Find where the given text appears and provide that cell's center as (X, Y) coordinate. 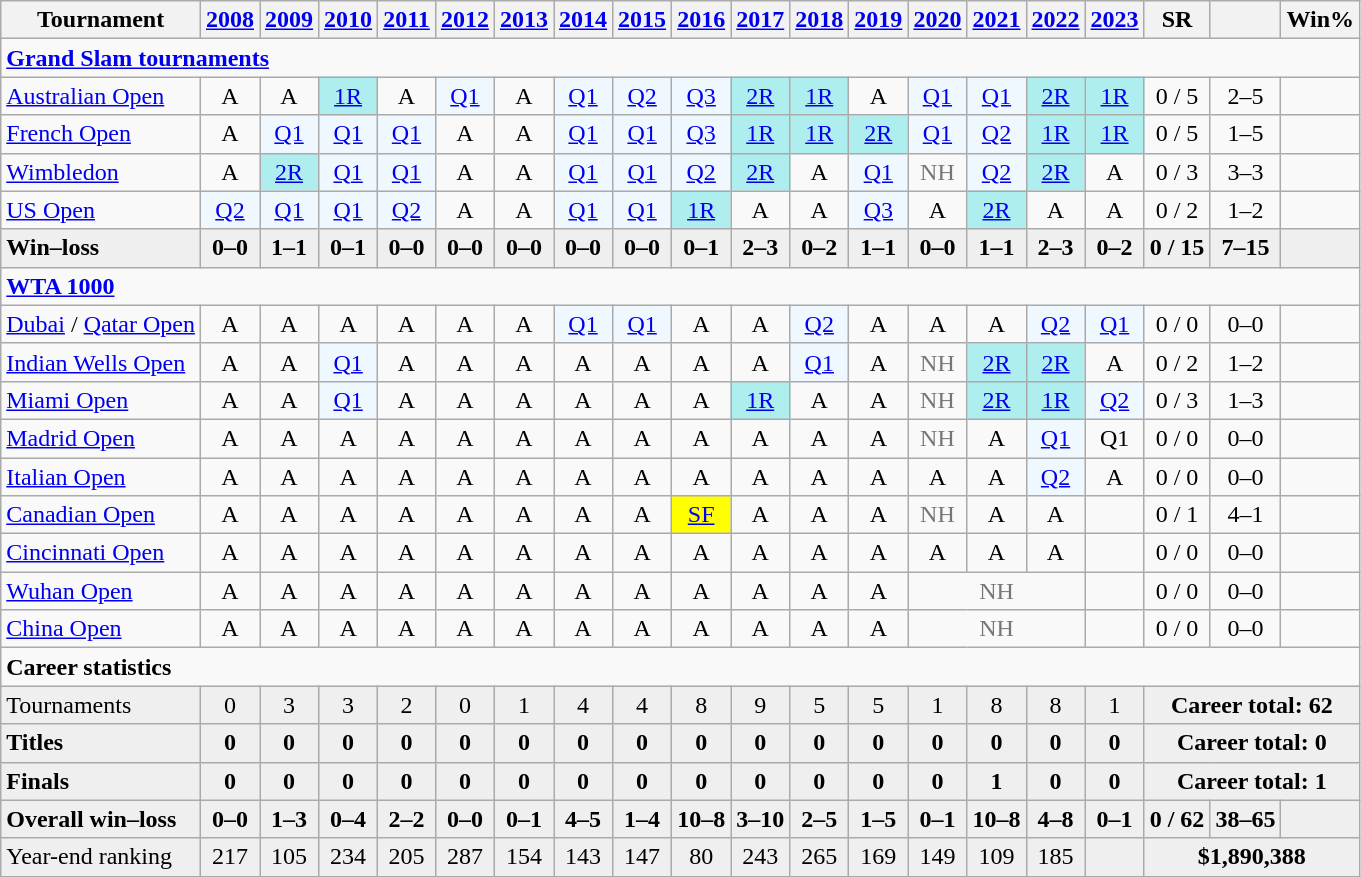
Career total: 0 (1252, 743)
234 (348, 857)
French Open (101, 134)
Career total: 1 (1252, 781)
Overall win–loss (101, 819)
2008 (230, 20)
9 (760, 705)
2 (407, 705)
2021 (996, 20)
1–4 (642, 819)
109 (996, 857)
3–10 (760, 819)
243 (760, 857)
205 (407, 857)
Cincinnati Open (101, 553)
Win–loss (101, 248)
169 (878, 857)
SR (1177, 20)
2012 (464, 20)
Canadian Open (101, 515)
2010 (348, 20)
2009 (290, 20)
2015 (642, 20)
Dubai / Qatar Open (101, 324)
2018 (820, 20)
Miami Open (101, 400)
2022 (1056, 20)
80 (702, 857)
Wimbledon (101, 172)
Career statistics (680, 667)
Madrid Open (101, 438)
US Open (101, 210)
Year-end ranking (101, 857)
217 (230, 857)
0–4 (348, 819)
Tournaments (101, 705)
Wuhan Open (101, 591)
149 (938, 857)
143 (584, 857)
Career total: 62 (1252, 705)
38–65 (1246, 819)
154 (524, 857)
Titles (101, 743)
7–15 (1246, 248)
Australian Open (101, 96)
105 (290, 857)
185 (1056, 857)
147 (642, 857)
287 (464, 857)
Grand Slam tournaments (680, 58)
2023 (1114, 20)
Indian Wells Open (101, 362)
2014 (584, 20)
0 / 62 (1177, 819)
$1,890,388 (1252, 857)
2017 (760, 20)
2016 (702, 20)
4–5 (584, 819)
265 (820, 857)
2–2 (407, 819)
2011 (407, 20)
2020 (938, 20)
4–1 (1246, 515)
0 / 1 (1177, 515)
2019 (878, 20)
WTA 1000 (680, 286)
3–3 (1246, 172)
China Open (101, 629)
0 / 15 (1177, 248)
Win% (1320, 20)
SF (702, 515)
Tournament (101, 20)
Italian Open (101, 477)
2013 (524, 20)
Finals (101, 781)
4–8 (1056, 819)
